Scan for the cell matching the given text and deliver its (X, Y) coordinate at center. 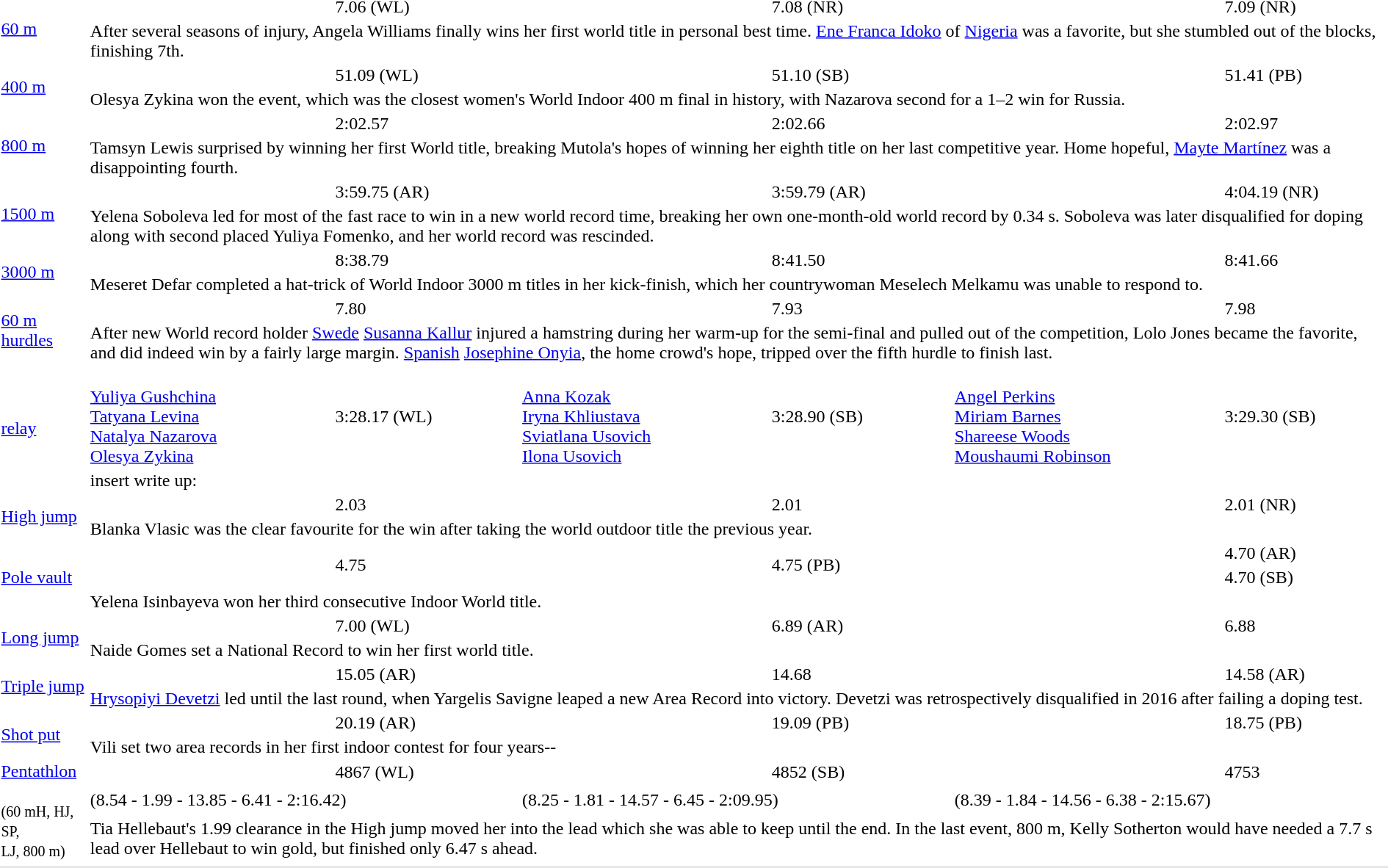
18.75 (PB) (1306, 723)
3000 m (43, 272)
7.00 (WL) (426, 626)
51.10 (SB) (861, 75)
7.98 (1306, 308)
2:02.57 (426, 123)
14.58 (AR) (1306, 674)
6.89 (AR) (861, 626)
Vili set two area records in her first indoor contest for four years-- (739, 747)
3:59.75 (AR) (426, 192)
Olesya Zykina won the event, which was the closest women's World Indoor 400 m final in history, with Nazarova second for a 1–2 win for Russia. (739, 99)
4852 (SB) (861, 773)
3:59.79 (AR) (861, 192)
Angel PerkinsMiriam BarnesShareese WoodsMoushaumi Robinson (1087, 416)
4.75 (426, 565)
800 m (43, 145)
2.01 (NR) (1306, 504)
2.03 (426, 504)
8:38.79 (426, 260)
3:29.30 (SB) (1306, 416)
15.05 (AR) (426, 674)
7.80 (426, 308)
400 m (43, 87)
Blanka Vlasic was the clear favourite for the win after taking the world outdoor title the previous year. (739, 529)
51.41 (PB) (1306, 75)
insert write up: (739, 480)
Pentathlon(60 mH, HJ, SP,LJ, 800 m) (43, 811)
2:02.66 (861, 123)
2.01 (861, 504)
4:04.19 (NR) (1306, 192)
3:28.90 (SB) (861, 416)
relay (43, 429)
60 m hurdles (43, 330)
Anna KozakIryna KhliustavaSviatlana UsovichIlona Usovich (645, 416)
8:41.66 (1306, 260)
Yelena Isinbayeva won her third consecutive Indoor World title. (739, 601)
8:41.50 (861, 260)
20.19 (AR) (426, 723)
Long jump (43, 637)
(8.54 - 1.99 - 13.85 - 6.41 - 2:16.42) (304, 800)
19.09 (PB) (861, 723)
4.70 (SB) (1306, 577)
4.75 (PB) (861, 565)
Triple jump (43, 686)
Shot put (43, 734)
(8.25 - 1.81 - 14.57 - 6.45 - 2:09.95) (737, 800)
3:28.17 (WL) (426, 416)
Pole vault (43, 577)
Naide Gomes set a National Record to win her first world title. (739, 650)
7.93 (861, 308)
Yuliya GushchinaTatyana LevinaNatalya NazarovaOlesya Zykina (210, 416)
14.68 (861, 674)
4.70 (AR) (1306, 553)
High jump (43, 517)
(8.39 - 1.84 - 14.56 - 6.38 - 2:15.67) (1171, 800)
4867 (WL) (426, 773)
4753 (1306, 773)
6.88 (1306, 626)
2:02.97 (1306, 123)
1500 m (43, 214)
51.09 (WL) (426, 75)
